Search for the cell housing the specified text and yield its [x, y] center coordinate. 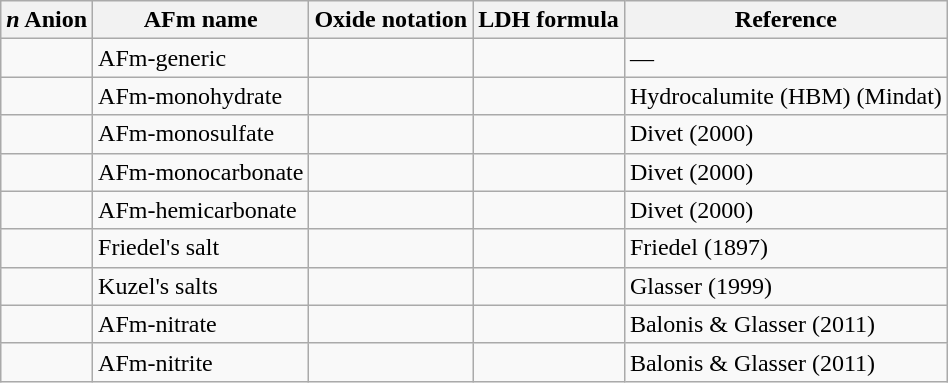
Friedel's salt [201, 248]
Kuzel's salts [201, 286]
AFm-monosulfate [201, 134]
AFm-monocarbonate [201, 172]
AFm-hemicarbonate [201, 210]
AFm name [201, 20]
Friedel (1897) [786, 248]
LDH formula [549, 20]
Hydrocalumite (HBM) (Mindat) [786, 96]
AFm-nitrite [201, 362]
AFm-monohydrate [201, 96]
n Anion [47, 20]
Reference [786, 20]
Oxide notation [391, 20]
— [786, 58]
AFm-generic [201, 58]
AFm-nitrate [201, 324]
Glasser (1999) [786, 286]
